Locate the cell with the specified text and output its (X, Y) center coordinate. 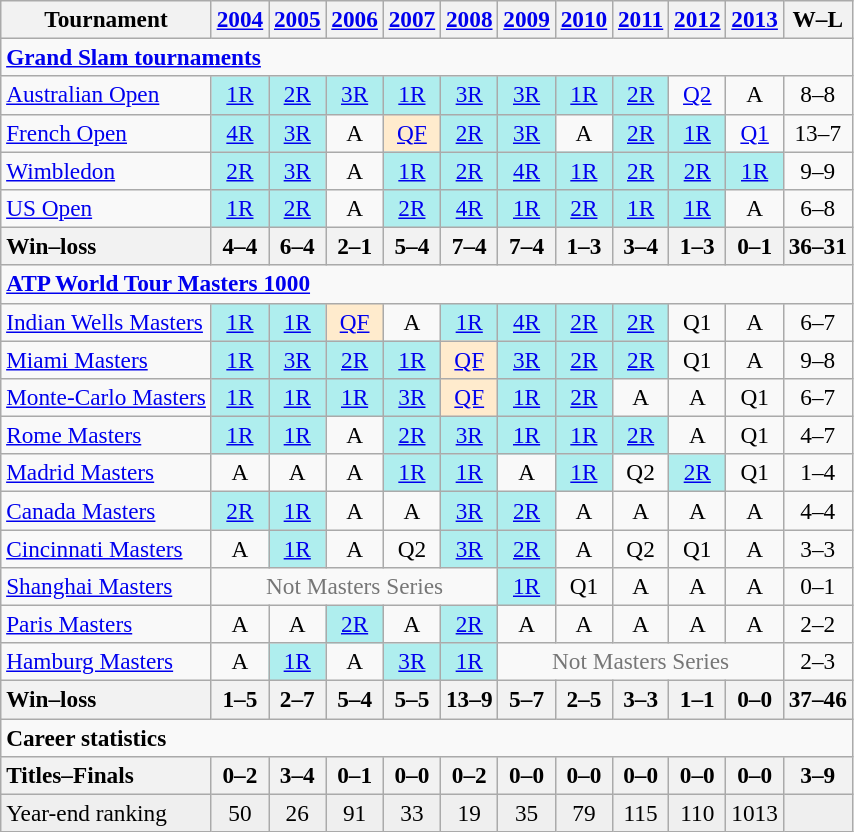
19 (470, 813)
Australian Open (106, 95)
9–9 (818, 170)
Tournament (106, 19)
26 (298, 813)
2011 (641, 19)
Career statistics (427, 737)
2010 (584, 19)
2012 (698, 19)
Canada Masters (106, 510)
ATP World Tour Masters 1000 (427, 284)
2–5 (584, 699)
Shanghai Masters (106, 586)
35 (526, 813)
2013 (754, 19)
13–9 (470, 699)
Paris Masters (106, 624)
French Open (106, 133)
2–7 (298, 699)
13–7 (818, 133)
6–4 (298, 246)
36–31 (818, 246)
110 (698, 813)
5–7 (526, 699)
W–L (818, 19)
Cincinnati Masters (106, 548)
Madrid Masters (106, 473)
1–1 (698, 699)
US Open (106, 208)
1–4 (818, 473)
Rome Masters (106, 435)
Miami Masters (106, 359)
5–5 (412, 699)
Titles–Finals (106, 775)
91 (354, 813)
Year-end ranking (106, 813)
2008 (470, 19)
37–46 (818, 699)
3–9 (818, 775)
50 (240, 813)
Hamburg Masters (106, 662)
Grand Slam tournaments (427, 57)
115 (641, 813)
79 (584, 813)
1–5 (240, 699)
1013 (754, 813)
2–2 (818, 624)
2–1 (354, 246)
2004 (240, 19)
9–8 (818, 359)
8–8 (818, 95)
2005 (298, 19)
33 (412, 813)
Indian Wells Masters (106, 322)
6–8 (818, 208)
2007 (412, 19)
2006 (354, 19)
2009 (526, 19)
4–7 (818, 435)
2–3 (818, 662)
Wimbledon (106, 170)
Monte-Carlo Masters (106, 397)
